For the text-containing cell, return its midpoint in [x, y] coordinate format. 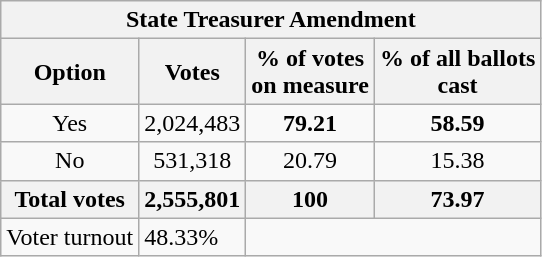
20.79 [310, 161]
Votes [192, 72]
2,555,801 [192, 199]
State Treasurer Amendment [271, 20]
% of all ballotscast [457, 72]
Total votes [70, 199]
Yes [70, 123]
No [70, 161]
Option [70, 72]
% of voteson measure [310, 72]
58.59 [457, 123]
15.38 [457, 161]
48.33% [192, 237]
531,318 [192, 161]
100 [310, 199]
Voter turnout [70, 237]
79.21 [310, 123]
2,024,483 [192, 123]
73.97 [457, 199]
